Scan for the cell matching the given text and deliver its (x, y) coordinate at center. 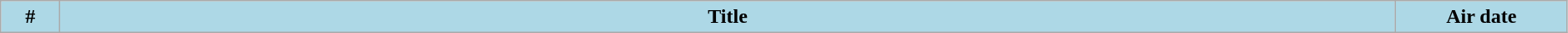
Air date (1481, 17)
# (30, 17)
Title (728, 17)
